Locate the cell with the specified text and output its (X, Y) center coordinate. 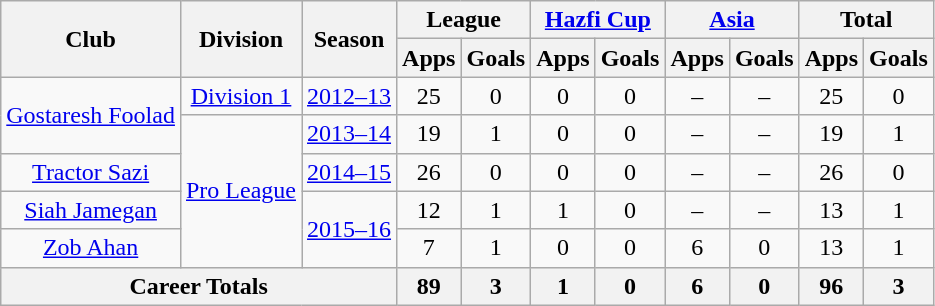
Total (866, 20)
12 (429, 210)
Pro League (240, 191)
Career Totals (199, 286)
Division (240, 39)
2012–13 (350, 96)
7 (429, 248)
Hazfi Cup (598, 20)
Zob Ahan (91, 248)
2014–15 (350, 172)
2015–16 (350, 229)
89 (429, 286)
Season (350, 39)
2013–14 (350, 134)
Division 1 (240, 96)
96 (831, 286)
Club (91, 39)
Gostaresh Foolad (91, 115)
Asia (732, 20)
Tractor Sazi (91, 172)
Siah Jamegan (91, 210)
League (464, 20)
